Locate the cell with the specified text and output its [X, Y] center coordinate. 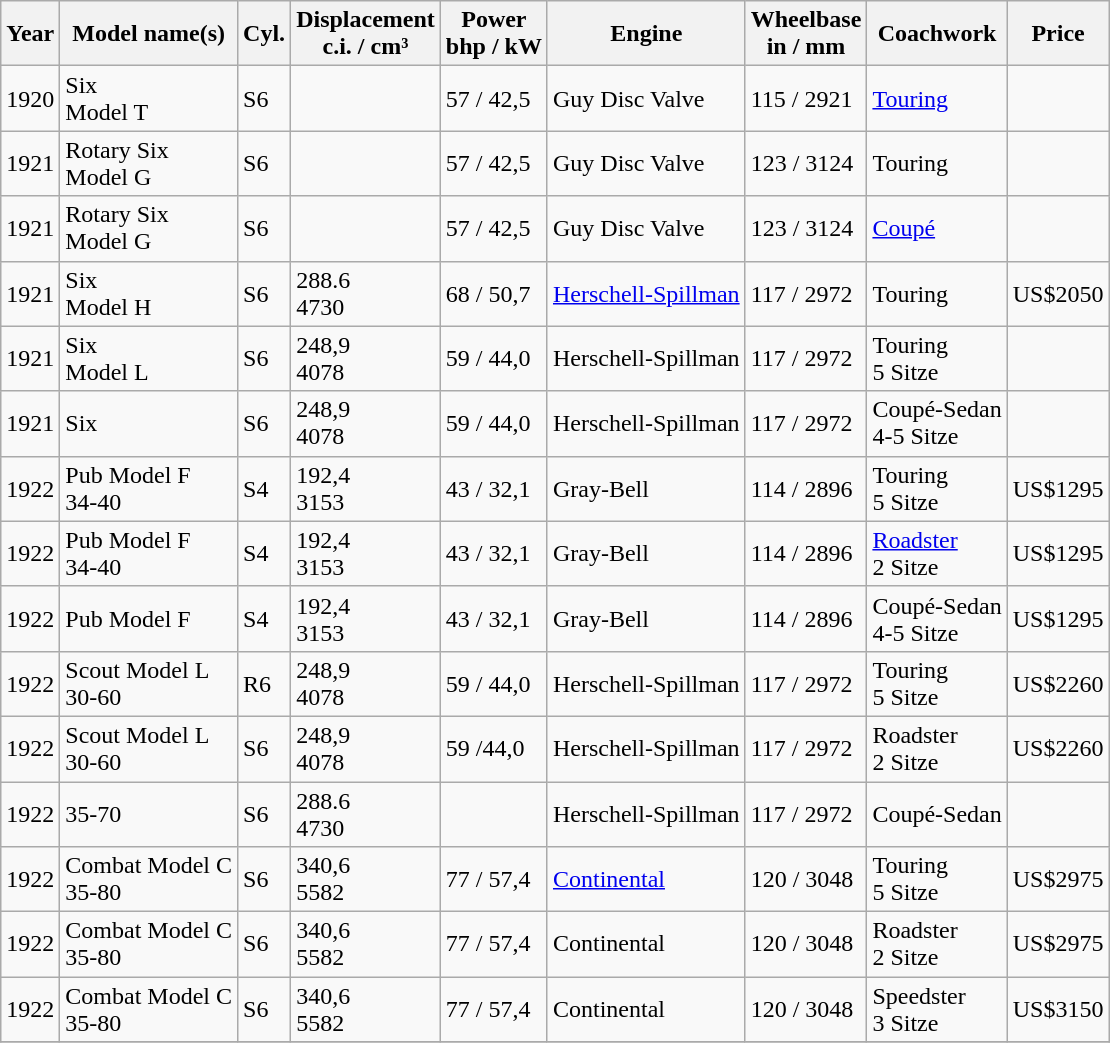
Year [30, 34]
US$2050 [1058, 294]
Pub Model F [149, 618]
59 /44,0 [494, 748]
68 / 50,7 [494, 294]
Powerbhp / kW [494, 34]
Price [1058, 34]
SixModel T [149, 98]
35-70 [149, 814]
Six [149, 424]
US$3150 [1058, 1010]
115 / 2921 [806, 98]
Displacementc.i. / cm³ [366, 34]
SixModel L [149, 358]
Model name(s) [149, 34]
Coupé-Sedan [937, 814]
Cyl. [264, 34]
1920 [30, 98]
R6 [264, 684]
Engine [646, 34]
Coupé [937, 228]
Wheelbasein / mm [806, 34]
Speedster3 Sitze [937, 1010]
SixModel H [149, 294]
Coachwork [937, 34]
